Output the [x, y] coordinate of the center of the cell containing the given text.  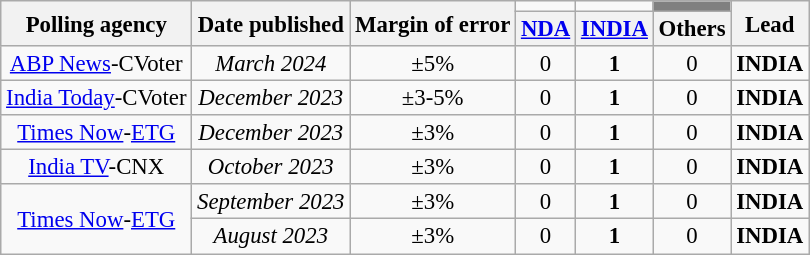
India Today-CVoter [96, 98]
September 2023 [271, 202]
Others [692, 30]
August 2023 [271, 236]
±5% [433, 64]
India TV-CNX [96, 168]
October 2023 [271, 168]
Polling agency [96, 24]
ABP News-CVoter [96, 64]
Margin of error [433, 24]
±3-5% [433, 98]
Date published [271, 24]
Lead [770, 24]
NDA [546, 30]
March 2024 [271, 64]
